Capture the cell that displays the provided text and extract its (x, y) central coordinate. 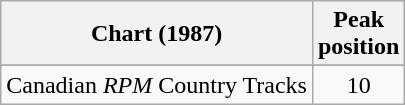
Canadian RPM Country Tracks (157, 85)
10 (358, 85)
Peakposition (358, 34)
Chart (1987) (157, 34)
